Determine the [X, Y] coordinate at the center of the cell enclosing the given text.  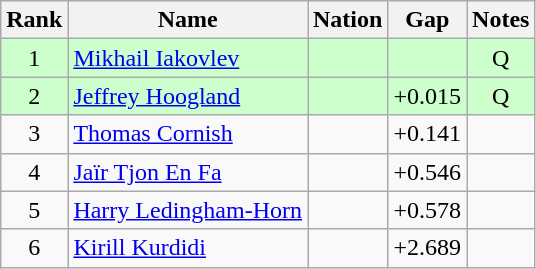
Mikhail Iakovlev [188, 58]
2 [34, 96]
Jeffrey Hoogland [188, 96]
Jaïr Tjon En Fa [188, 172]
+0.578 [428, 210]
Harry Ledingham-Horn [188, 210]
Name [188, 20]
5 [34, 210]
1 [34, 58]
Nation [348, 20]
3 [34, 134]
4 [34, 172]
+0.015 [428, 96]
Kirill Kurdidi [188, 248]
Gap [428, 20]
+0.546 [428, 172]
6 [34, 248]
Notes [501, 20]
Thomas Cornish [188, 134]
+0.141 [428, 134]
Rank [34, 20]
+2.689 [428, 248]
